Detect which cell encompasses the target text, then output its [X, Y] center coordinate. 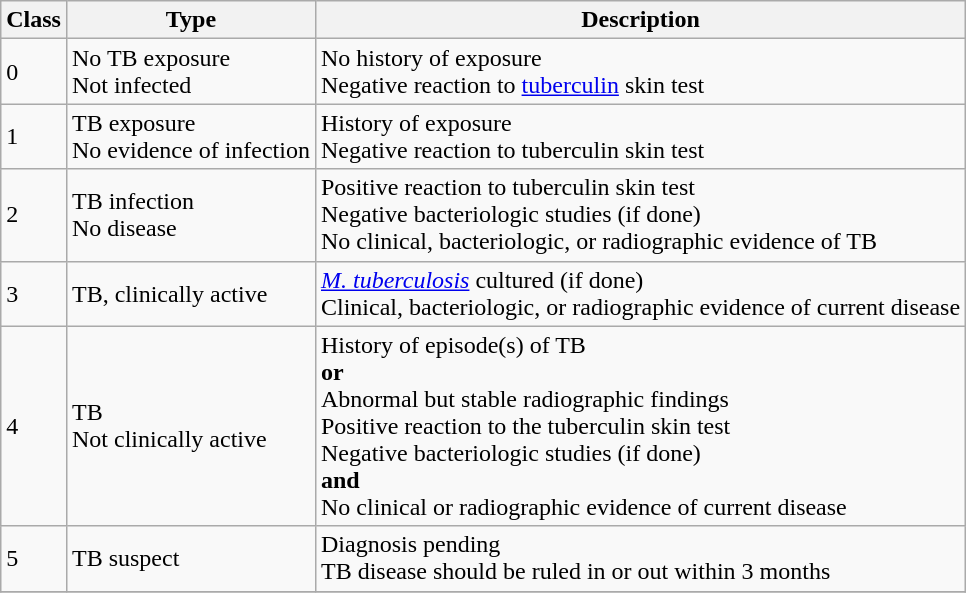
TB infection No disease [190, 215]
Type [190, 20]
No history of exposureNegative reaction to tuberculin skin test [640, 72]
TB exposureNo evidence of infection [190, 136]
Diagnosis pendingTB disease should be ruled in or out within 3 months [640, 558]
Description [640, 20]
Positive reaction to tuberculin skin testNegative bacteriologic studies (if done)No clinical, bacteriologic, or radiographic evidence of TB [640, 215]
M. tuberculosis cultured (if done) Clinical, bacteriologic, or radiographic evidence of current disease [640, 294]
2 [34, 215]
History of exposureNegative reaction to tuberculin skin test [640, 136]
3 [34, 294]
0 [34, 72]
TB, clinically active [190, 294]
TB suspect [190, 558]
1 [34, 136]
5 [34, 558]
TB Not clinically active [190, 426]
No TB exposureNot infected [190, 72]
Class [34, 20]
4 [34, 426]
